Identify which cell holds the provided text, then report its [x, y] central coordinate. 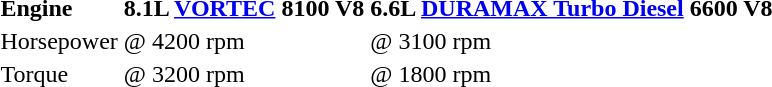
@ 4200 rpm [244, 41]
